Output the [x, y] coordinate of the center of the cell containing the given text.  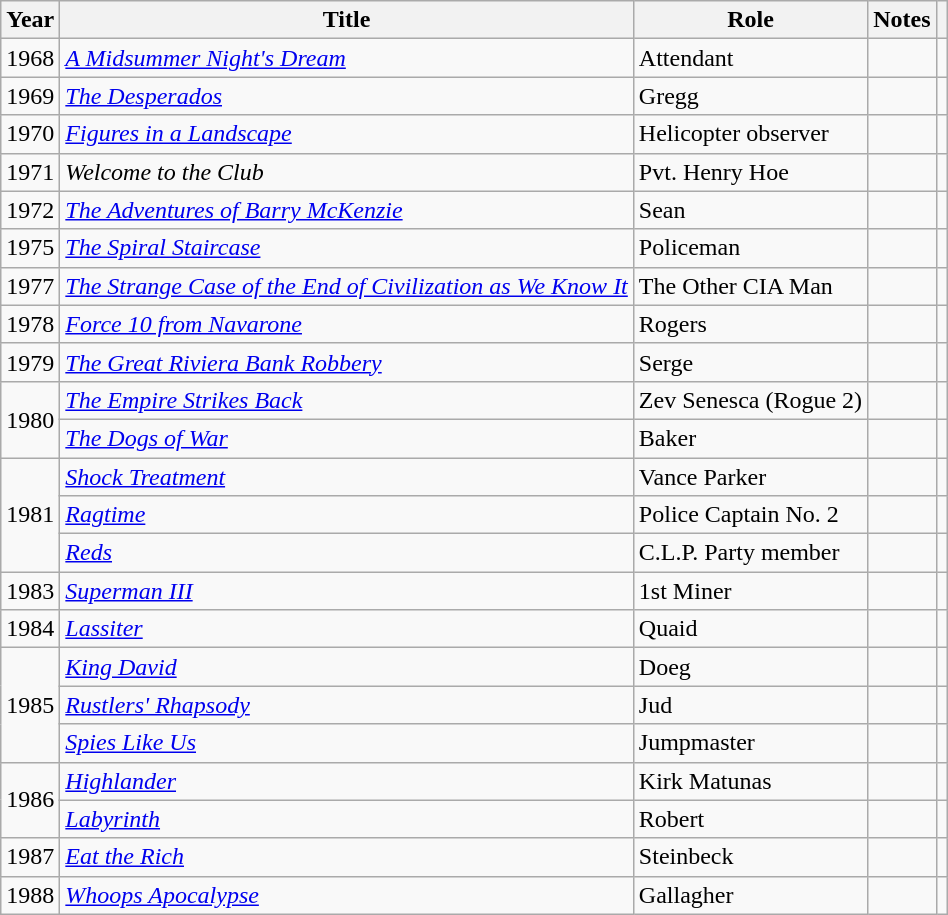
1980 [30, 419]
Labyrinth [347, 819]
The Adventures of Barry McKenzie [347, 210]
Role [750, 20]
The Spiral Staircase [347, 248]
Year [30, 20]
Rustlers' Rhapsody [347, 705]
1986 [30, 800]
The Desperados [347, 96]
The Other CIA Man [750, 286]
Gallagher [750, 895]
Baker [750, 438]
Superman III [347, 591]
Helicopter observer [750, 134]
Rogers [750, 324]
Sean [750, 210]
1972 [30, 210]
1983 [30, 591]
Serge [750, 362]
Notes [902, 20]
1970 [30, 134]
Doeg [750, 667]
King David [347, 667]
1984 [30, 629]
Police Captain No. 2 [750, 515]
1st Miner [750, 591]
The Dogs of War [347, 438]
Welcome to the Club [347, 172]
Zev Senesca (Rogue 2) [750, 400]
A Midsummer Night's Dream [347, 58]
Force 10 from Navarone [347, 324]
1971 [30, 172]
1975 [30, 248]
1987 [30, 857]
Highlander [347, 781]
Jud [750, 705]
Title [347, 20]
Figures in a Landscape [347, 134]
1988 [30, 895]
The Strange Case of the End of Civilization as We Know It [347, 286]
1978 [30, 324]
1981 [30, 515]
Lassiter [347, 629]
Shock Treatment [347, 477]
1985 [30, 705]
Policeman [750, 248]
1979 [30, 362]
Spies Like Us [347, 743]
Eat the Rich [347, 857]
Ragtime [347, 515]
Robert [750, 819]
Attendant [750, 58]
The Great Riviera Bank Robbery [347, 362]
Kirk Matunas [750, 781]
C.L.P. Party member [750, 553]
Jumpmaster [750, 743]
Whoops Apocalypse [347, 895]
Vance Parker [750, 477]
Gregg [750, 96]
Quaid [750, 629]
1969 [30, 96]
The Empire Strikes Back [347, 400]
Reds [347, 553]
Pvt. Henry Hoe [750, 172]
1977 [30, 286]
1968 [30, 58]
Steinbeck [750, 857]
